Extract the (X, Y) coordinate from the center of the cell holding the provided text.  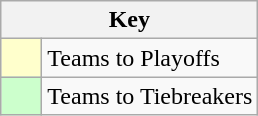
Teams to Playoffs (150, 58)
Key (130, 20)
Teams to Tiebreakers (150, 96)
